Pinpoint the cell where the given text exists, returning its [X, Y] midpoint coordinate. 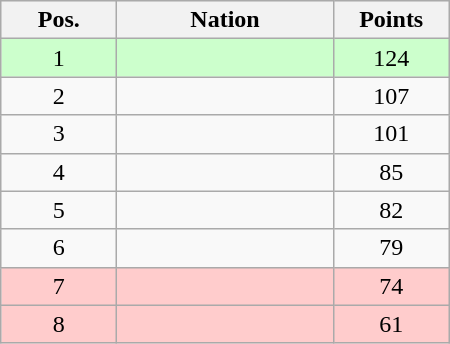
101 [391, 134]
6 [59, 248]
74 [391, 286]
Points [391, 20]
Pos. [59, 20]
124 [391, 58]
61 [391, 324]
8 [59, 324]
Nation [225, 20]
1 [59, 58]
79 [391, 248]
3 [59, 134]
85 [391, 172]
4 [59, 172]
5 [59, 210]
2 [59, 96]
7 [59, 286]
107 [391, 96]
82 [391, 210]
